Pinpoint the cell where the given text exists, returning its [X, Y] midpoint coordinate. 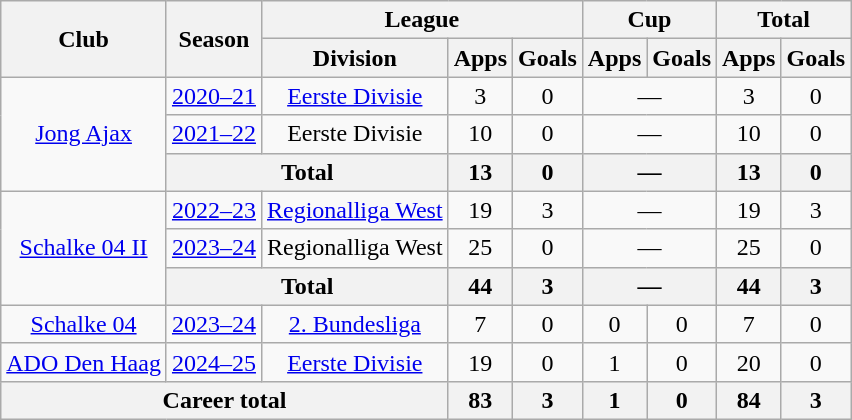
Division [354, 58]
2. Bundesliga [354, 324]
ADO Den Haag [84, 362]
League [422, 20]
Cup [649, 20]
2020–21 [214, 96]
20 [749, 362]
83 [480, 400]
2024–25 [214, 362]
Schalke 04 II [84, 248]
Jong Ajax [84, 134]
2022–23 [214, 210]
Schalke 04 [84, 324]
Season [214, 39]
84 [749, 400]
2021–22 [214, 134]
Career total [224, 400]
Club [84, 39]
